Locate the cell with the specified text and output its (x, y) center coordinate. 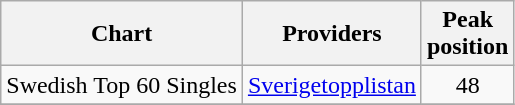
Chart (122, 34)
48 (467, 85)
Peakposition (467, 34)
Swedish Top 60 Singles (122, 85)
Sverigetopplistan (332, 85)
Providers (332, 34)
